Find where the given text appears and provide that cell's center as (X, Y) coordinate. 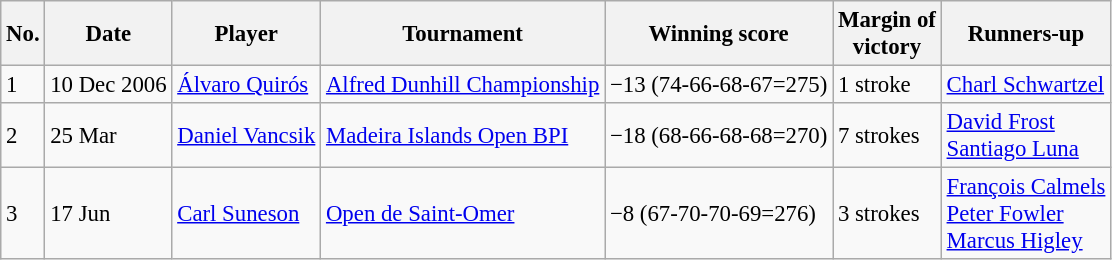
Runners-up (1026, 34)
Daniel Vancsik (246, 136)
Álvaro Quirós (246, 85)
Carl Suneson (246, 214)
Winning score (719, 34)
−13 (74-66-68-67=275) (719, 85)
10 Dec 2006 (108, 85)
7 strokes (888, 136)
Date (108, 34)
17 Jun (108, 214)
1 stroke (888, 85)
Alfred Dunhill Championship (463, 85)
Tournament (463, 34)
2 (23, 136)
Madeira Islands Open BPI (463, 136)
−18 (68-66-68-68=270) (719, 136)
Charl Schwartzel (1026, 85)
1 (23, 85)
David Frost Santiago Luna (1026, 136)
François Calmels Peter Fowler Marcus Higley (1026, 214)
Player (246, 34)
No. (23, 34)
Margin ofvictory (888, 34)
3 strokes (888, 214)
−8 (67-70-70-69=276) (719, 214)
3 (23, 214)
25 Mar (108, 136)
Open de Saint-Omer (463, 214)
